Determine the (x, y) coordinate at the center of the cell enclosing the given text.  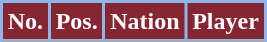
Player (226, 22)
No. (26, 22)
Nation (145, 22)
Pos. (76, 22)
